Search for the cell housing the specified text and yield its (x, y) center coordinate. 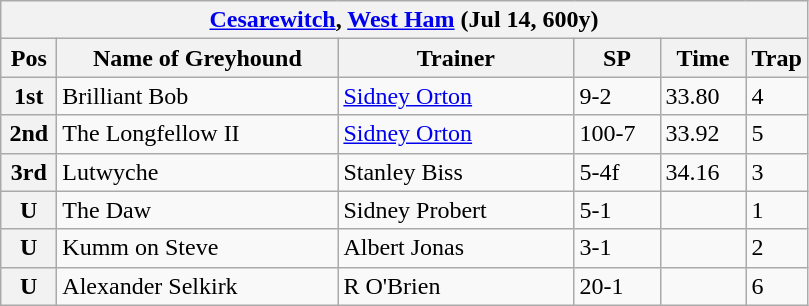
20-1 (617, 286)
Trainer (456, 58)
Cesarewitch, West Ham (Jul 14, 600y) (404, 20)
Name of Greyhound (198, 58)
3rd (29, 172)
2nd (29, 134)
5 (776, 134)
Lutwyche (198, 172)
1 (776, 210)
3-1 (617, 248)
Brilliant Bob (198, 96)
33.80 (703, 96)
Stanley Biss (456, 172)
4 (776, 96)
2 (776, 248)
The Longfellow II (198, 134)
100-7 (617, 134)
1st (29, 96)
R O'Brien (456, 286)
3 (776, 172)
Trap (776, 58)
Kumm on Steve (198, 248)
5-4f (617, 172)
5-1 (617, 210)
Pos (29, 58)
6 (776, 286)
34.16 (703, 172)
9-2 (617, 96)
33.92 (703, 134)
SP (617, 58)
The Daw (198, 210)
Sidney Probert (456, 210)
Albert Jonas (456, 248)
Alexander Selkirk (198, 286)
Time (703, 58)
